Identify which cell holds the provided text, then report its [X, Y] central coordinate. 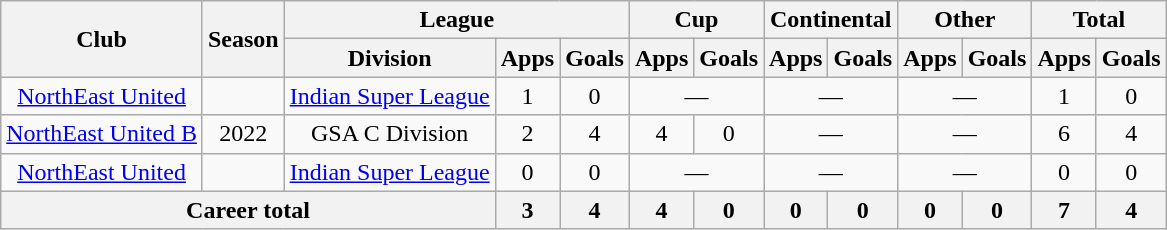
Total [1099, 20]
2 [527, 134]
NorthEast United B [102, 134]
2022 [243, 134]
Cup [696, 20]
Club [102, 39]
League [456, 20]
Career total [248, 210]
Continental [831, 20]
Division [390, 58]
6 [1064, 134]
GSA C Division [390, 134]
Other [965, 20]
3 [527, 210]
Season [243, 39]
7 [1064, 210]
